Identify which cell holds the provided text, then report its [x, y] central coordinate. 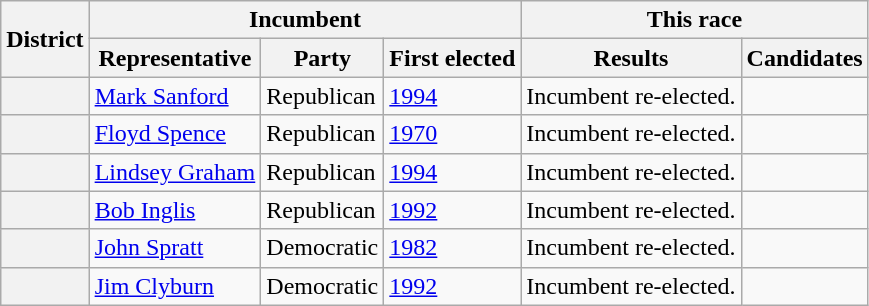
Lindsey Graham [175, 172]
District [45, 39]
This race [694, 20]
Candidates [804, 58]
1970 [452, 134]
Floyd Spence [175, 134]
Representative [175, 58]
First elected [452, 58]
Party [322, 58]
John Spratt [175, 248]
Results [631, 58]
1982 [452, 248]
Incumbent [305, 20]
Bob Inglis [175, 210]
Mark Sanford [175, 96]
Jim Clyburn [175, 286]
